Identify which cell holds the provided text, then report its (x, y) central coordinate. 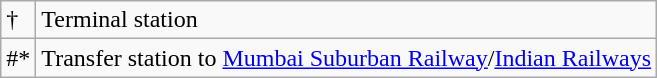
Terminal station (346, 20)
† (18, 20)
Transfer station to Mumbai Suburban Railway/Indian Railways (346, 58)
#* (18, 58)
